Identify which cell holds the provided text, then report its (x, y) central coordinate. 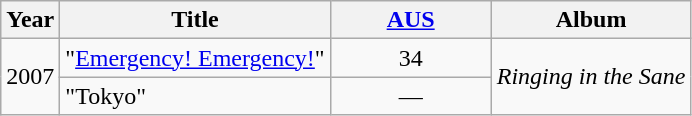
"Emergency! Emergency!" (195, 58)
Ringing in the Sane (591, 77)
— (410, 96)
Title (195, 20)
34 (410, 58)
Year (30, 20)
Album (591, 20)
2007 (30, 77)
"Tokyo" (195, 96)
AUS (410, 20)
